Output the [x, y] coordinate of the center of the cell containing the given text.  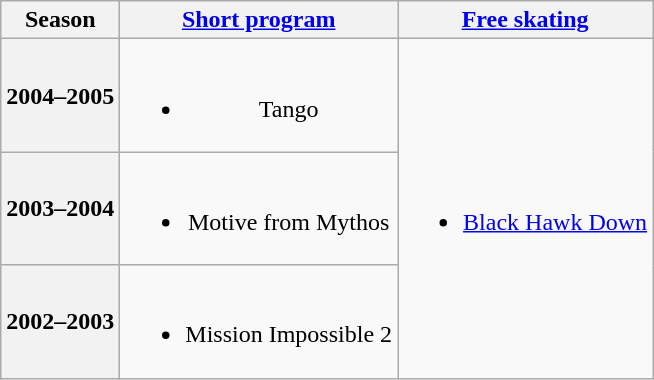
Tango [259, 96]
Mission Impossible 2 [259, 322]
Short program [259, 20]
2004–2005 [60, 96]
Season [60, 20]
Black Hawk Down [526, 208]
2003–2004 [60, 208]
Free skating [526, 20]
2002–2003 [60, 322]
Motive from Mythos [259, 208]
